Output the [X, Y] coordinate of the center of the cell containing the given text.  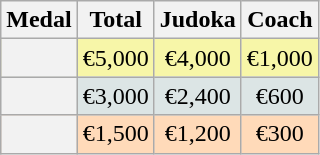
€300 [280, 134]
€3,000 [116, 96]
Total [116, 20]
€600 [280, 96]
€2,400 [198, 96]
Medal [39, 20]
€4,000 [198, 58]
€5,000 [116, 58]
€1,000 [280, 58]
€1,500 [116, 134]
Coach [280, 20]
€1,200 [198, 134]
Judoka [198, 20]
